For the text-containing cell, return its midpoint in (x, y) coordinate format. 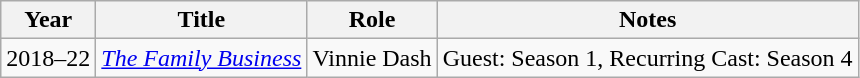
Title (202, 20)
Role (372, 20)
Year (48, 20)
The Family Business (202, 58)
Guest: Season 1, Recurring Cast: Season 4 (648, 58)
2018–22 (48, 58)
Vinnie Dash (372, 58)
Notes (648, 20)
